Determine the (x, y) coordinate at the center of the cell enclosing the given text.  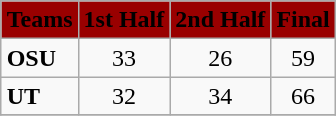
2nd Half (220, 20)
33 (124, 58)
OSU (40, 58)
34 (220, 96)
66 (303, 96)
UT (40, 96)
59 (303, 58)
32 (124, 96)
1st Half (124, 20)
Final (303, 20)
26 (220, 58)
Teams (40, 20)
